Identify which cell holds the provided text, then report its [X, Y] central coordinate. 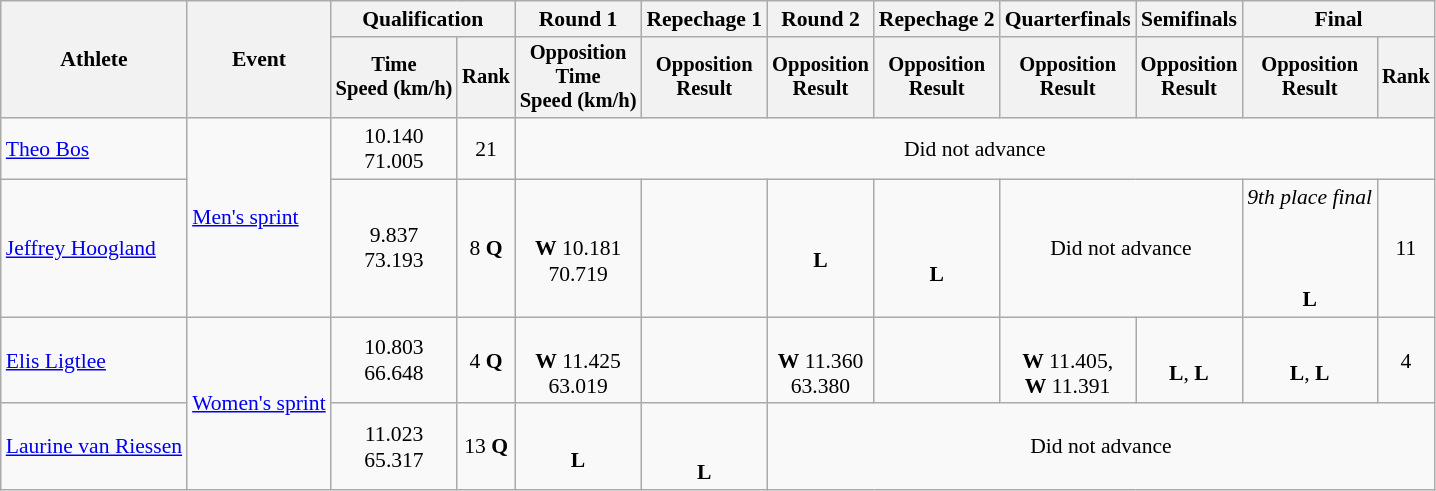
8 Q [486, 249]
W 11.36063.380 [820, 360]
Theo Bos [94, 148]
Round 1 [578, 19]
9.83773.193 [394, 249]
W 11.42563.019 [578, 360]
Athlete [94, 60]
4 [1406, 360]
Semifinals [1190, 19]
Elis Ligtlee [94, 360]
11.02365.317 [394, 448]
13 Q [486, 448]
10.14071.005 [394, 148]
21 [486, 148]
Round 2 [820, 19]
Jeffrey Hoogland [94, 249]
Final [1338, 19]
4 Q [486, 360]
TimeSpeed (km/h) [394, 78]
W 10.18170.719 [578, 249]
W 11.405,W 11.391 [1068, 360]
Repechage 1 [704, 19]
Qualification [423, 19]
11 [1406, 249]
Event [259, 60]
OppositionTimeSpeed (km/h) [578, 78]
9th place finalL [1310, 249]
Men's sprint [259, 218]
Repechage 2 [937, 19]
Women's sprint [259, 404]
Laurine van Riessen [94, 448]
10.80366.648 [394, 360]
Quarterfinals [1068, 19]
